Search for the cell housing the specified text and yield its [X, Y] center coordinate. 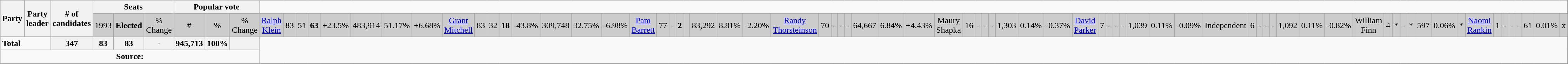
Source: [130, 57]
Independent [1226, 25]
2 [680, 25]
1993 [103, 25]
8.81% [730, 25]
-6.98% [615, 25]
483,914 [366, 25]
51 [302, 25]
347 [72, 43]
945,713 [189, 43]
32 [493, 25]
0.01% [1547, 25]
William Finn [1368, 25]
-43.8% [526, 25]
Total [25, 43]
70 [825, 25]
32.75% [586, 25]
6 [1253, 25]
Party leader [37, 18]
Randy Thorsteinson [795, 25]
Ralph Klein [272, 25]
1,039 [1137, 25]
64,667 [865, 25]
18 [505, 25]
597 [1423, 25]
61 [1528, 25]
1,303 [1007, 25]
Grant Mitchell [458, 25]
Seats [133, 7]
-0.09% [1189, 25]
Popular vote [216, 7]
-0.37% [1058, 25]
63 [314, 25]
-0.82% [1339, 25]
+4.43% [919, 25]
x [1563, 25]
0.14% [1031, 25]
0.06% [1444, 25]
1 [1497, 25]
1,092 [1288, 25]
309,748 [556, 25]
+23.5% [335, 25]
# ofcandidates [72, 18]
Party [12, 18]
-2.20% [756, 25]
7 [1102, 25]
David Parker [1085, 25]
Pam Barrett [643, 25]
4 [1388, 25]
16 [969, 25]
+6.68% [427, 25]
Elected [129, 25]
Naomi Rankin [1479, 25]
# [189, 25]
Maury Shapka [949, 25]
% [218, 25]
83,292 [703, 25]
51.17% [397, 25]
6.84% [891, 25]
100% [218, 43]
77 [663, 25]
